Return (X, Y) of the center of cell containing provided text 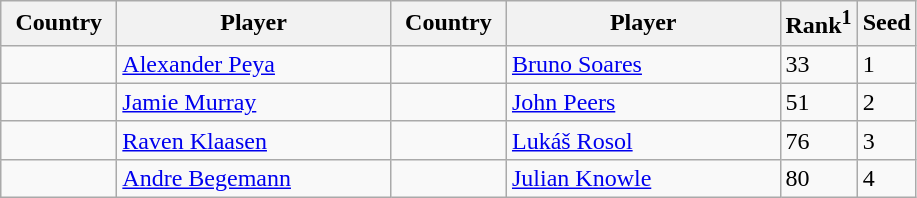
51 (818, 102)
1 (886, 64)
4 (886, 178)
3 (886, 140)
John Peers (643, 102)
33 (818, 64)
80 (818, 178)
76 (818, 140)
Alexander Peya (254, 64)
Lukáš Rosol (643, 140)
Rank1 (818, 24)
Julian Knowle (643, 178)
Bruno Soares (643, 64)
Andre Begemann (254, 178)
Seed (886, 24)
2 (886, 102)
Jamie Murray (254, 102)
Raven Klaasen (254, 140)
